Search for the cell housing the specified text and yield its [X, Y] center coordinate. 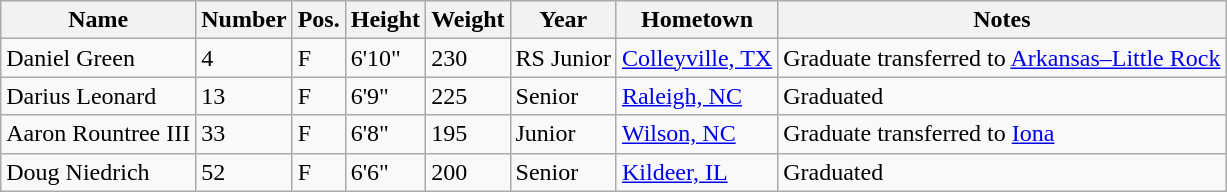
225 [468, 96]
4 [244, 58]
13 [244, 96]
230 [468, 58]
6'6" [385, 172]
Hometown [696, 20]
195 [468, 134]
Kildeer, IL [696, 172]
Daniel Green [98, 58]
Notes [1002, 20]
Aaron Rountree III [98, 134]
Wilson, NC [696, 134]
Weight [468, 20]
Graduate transferred to Iona [1002, 134]
33 [244, 134]
Height [385, 20]
Raleigh, NC [696, 96]
Darius Leonard [98, 96]
6'10" [385, 58]
Doug Niedrich [98, 172]
6'9" [385, 96]
52 [244, 172]
Number [244, 20]
200 [468, 172]
Junior [563, 134]
Name [98, 20]
Year [563, 20]
6'8" [385, 134]
Graduate transferred to Arkansas–Little Rock [1002, 58]
Pos. [318, 20]
Colleyville, TX [696, 58]
RS Junior [563, 58]
